Extract the [x, y] coordinate from the center of the cell holding the provided text.  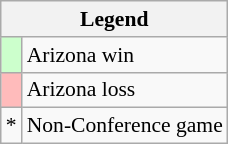
* [12, 126]
Legend [114, 19]
Arizona win [125, 55]
Arizona loss [125, 90]
Non-Conference game [125, 126]
